For the text-containing cell, return its midpoint in (X, Y) coordinate format. 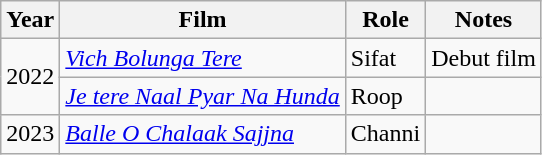
Vich Bolunga Tere (202, 58)
Channi (385, 134)
Sifat (385, 58)
Role (385, 20)
Film (202, 20)
Je tere Naal Pyar Na Hunda (202, 96)
Debut film (484, 58)
Balle O Chalaak Sajjna (202, 134)
Year (30, 20)
2022 (30, 77)
2023 (30, 134)
Notes (484, 20)
Roop (385, 96)
